Capture the cell that displays the provided text and extract its (X, Y) central coordinate. 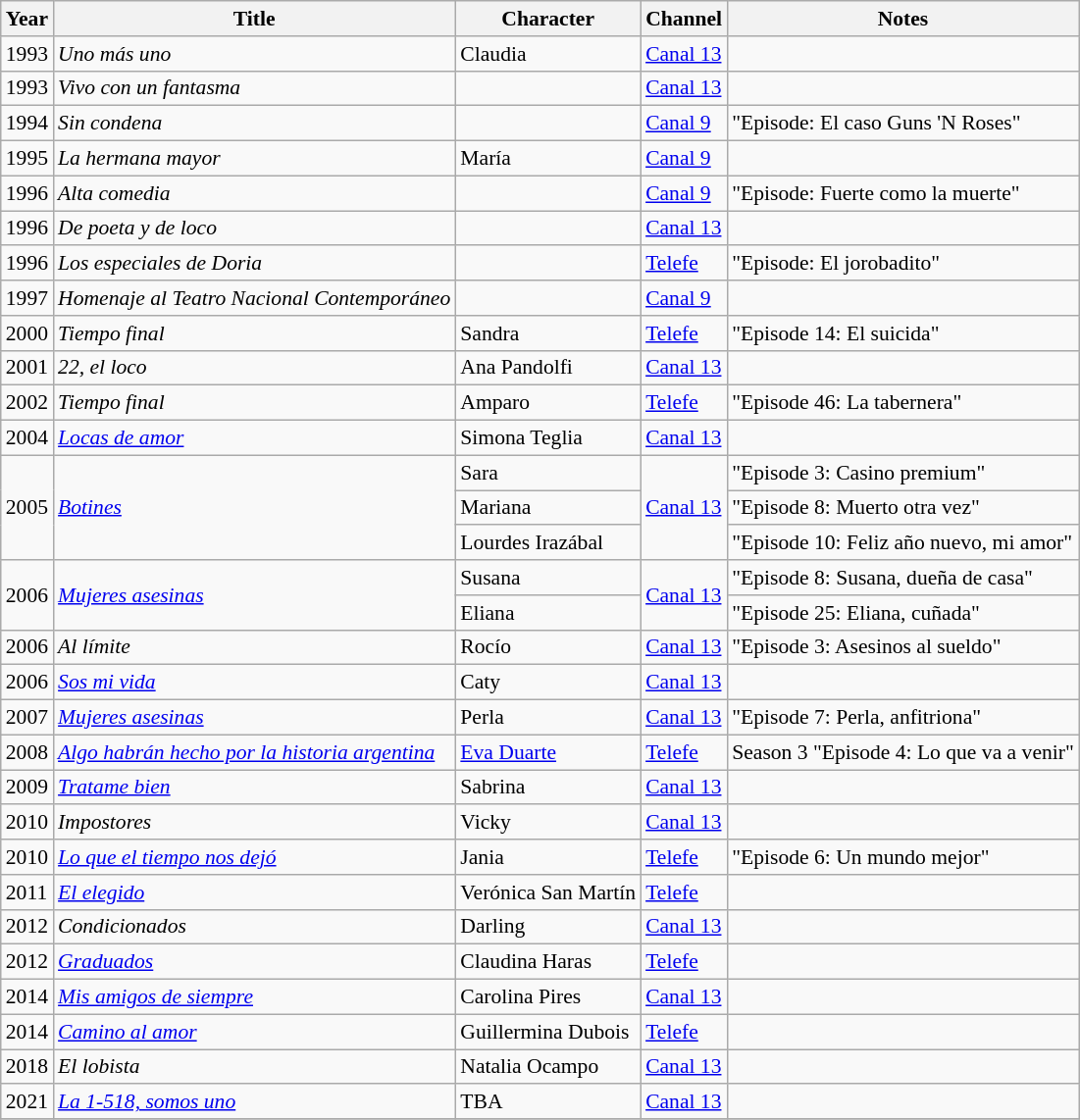
Mariana (547, 508)
Perla (547, 718)
La hermana mayor (254, 159)
22, el loco (254, 368)
Guillermina Dubois (547, 1032)
"Episode 10: Feliz año nuevo, mi amor" (902, 543)
La 1-518, somos uno (254, 1102)
Sabrina (547, 788)
2021 (27, 1102)
2002 (27, 403)
María (547, 159)
Title (254, 19)
Camino al amor (254, 1032)
Caty (547, 683)
2004 (27, 438)
Lo que el tiempo nos dejó (254, 857)
1997 (27, 298)
"Episode 6: Un mundo mejor" (902, 857)
"Episode: Fuerte como la muerte" (902, 193)
Graduados (254, 962)
Homenaje al Teatro Nacional Contemporáneo (254, 298)
"Episode 7: Perla, anfitriona" (902, 718)
Eva Duarte (547, 752)
Susana (547, 578)
2000 (27, 333)
Lourdes Irazábal (547, 543)
"Episode: El jorobadito" (902, 264)
El lobista (254, 1067)
"Episode 46: La tabernera" (902, 403)
Impostores (254, 823)
Alta comedia (254, 193)
"Episode 25: Eliana, cuñada" (902, 613)
"Episode 3: Casino premium" (902, 473)
2007 (27, 718)
"Episode: El caso Guns 'N Roses" (902, 124)
Verónica San Martín (547, 892)
Year (27, 19)
Simona Teglia (547, 438)
Season 3 "Episode 4: Lo que va a venir" (902, 752)
2009 (27, 788)
El elegido (254, 892)
Uno más uno (254, 54)
Ana Pandolfi (547, 368)
Carolina Pires (547, 997)
Sandra (547, 333)
2008 (27, 752)
Sara (547, 473)
Sin condena (254, 124)
Condicionados (254, 927)
Amparo (547, 403)
Al límite (254, 647)
"Episode 14: El suicida" (902, 333)
Vivo con un fantasma (254, 88)
Algo habrán hecho por la historia argentina (254, 752)
De poeta y de loco (254, 229)
1994 (27, 124)
Tratame bien (254, 788)
Natalia Ocampo (547, 1067)
Vicky (547, 823)
Botines (254, 508)
1995 (27, 159)
2011 (27, 892)
2001 (27, 368)
Notes (902, 19)
Rocío (547, 647)
Locas de amor (254, 438)
Darling (547, 927)
Channel (684, 19)
"Episode 8: Susana, dueña de casa" (902, 578)
Claudina Haras (547, 962)
"Episode 8: Muerto otra vez" (902, 508)
TBA (547, 1102)
2018 (27, 1067)
Jania (547, 857)
Sos mi vida (254, 683)
Los especiales de Doria (254, 264)
Character (547, 19)
Eliana (547, 613)
Claudia (547, 54)
"Episode 3: Asesinos al sueldo" (902, 647)
Mis amigos de siempre (254, 997)
2005 (27, 508)
